Return the [x, y] coordinate for the center point of the cell that contains the specified text.  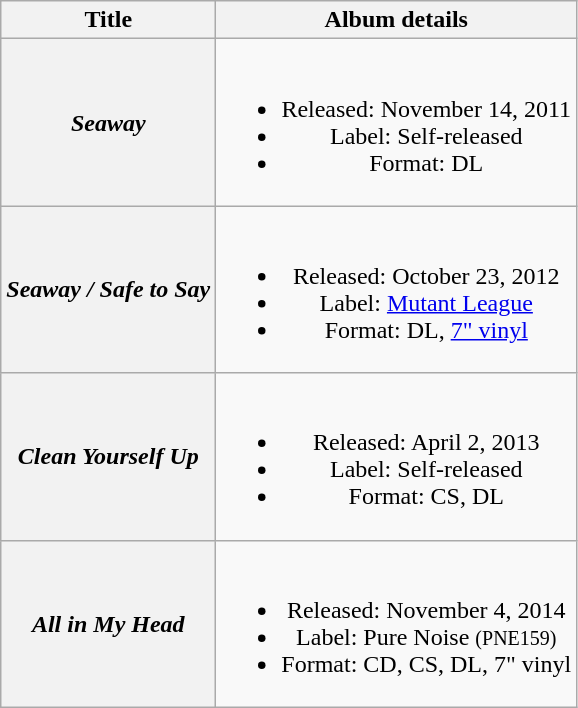
Clean Yourself Up [108, 456]
Title [108, 20]
Released: April 2, 2013Label: Self-releasedFormat: CS, DL [396, 456]
Released: October 23, 2012Label: Mutant LeagueFormat: DL, 7" vinyl [396, 290]
Released: November 4, 2014Label: Pure Noise (PNE159)Format: CD, CS, DL, 7" vinyl [396, 624]
Seaway / Safe to Say [108, 290]
Seaway [108, 122]
All in My Head [108, 624]
Released: November 14, 2011Label: Self-releasedFormat: DL [396, 122]
Album details [396, 20]
